Return [X, Y] of the center of cell containing provided text 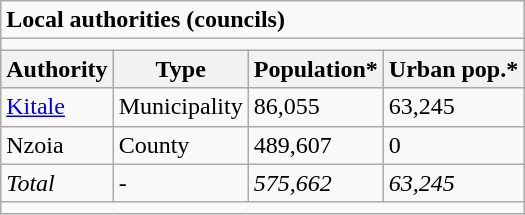
Local authorities (councils) [262, 20]
Type [180, 69]
Population* [316, 69]
575,662 [316, 183]
County [180, 145]
Authority [57, 69]
Nzoia [57, 145]
86,055 [316, 107]
Urban pop.* [453, 69]
Kitale [57, 107]
489,607 [316, 145]
- [180, 183]
Total [57, 183]
Municipality [180, 107]
0 [453, 145]
